Search for the cell housing the specified text and yield its [X, Y] center coordinate. 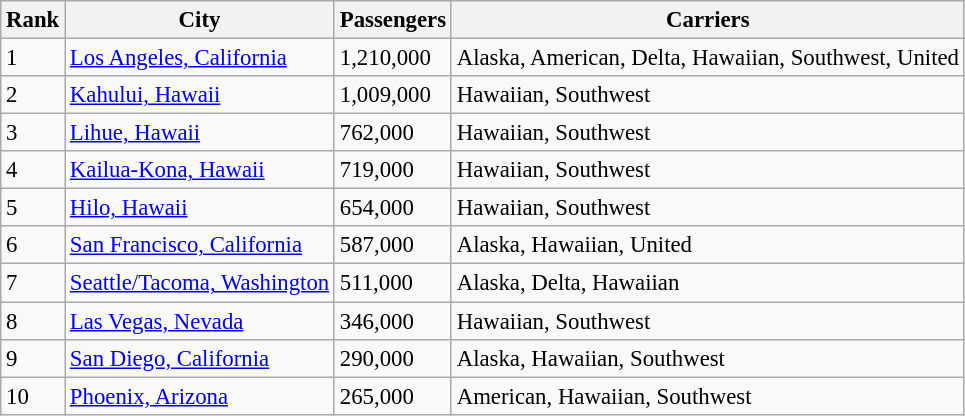
Lihue, Hawaii [200, 133]
587,000 [392, 245]
Los Angeles, California [200, 58]
1,009,000 [392, 95]
San Diego, California [200, 358]
Rank [33, 20]
City [200, 20]
Alaska, Hawaiian, Southwest [708, 358]
Kahului, Hawaii [200, 95]
9 [33, 358]
4 [33, 170]
511,000 [392, 283]
Alaska, Delta, Hawaiian [708, 283]
1 [33, 58]
290,000 [392, 358]
346,000 [392, 321]
American, Hawaiian, Southwest [708, 396]
Alaska, American, Delta, Hawaiian, Southwest, United [708, 58]
5 [33, 208]
2 [33, 95]
3 [33, 133]
719,000 [392, 170]
10 [33, 396]
6 [33, 245]
Phoenix, Arizona [200, 396]
Hilo, Hawaii [200, 208]
Las Vegas, Nevada [200, 321]
Alaska, Hawaiian, United [708, 245]
Passengers [392, 20]
1,210,000 [392, 58]
762,000 [392, 133]
7 [33, 283]
8 [33, 321]
San Francisco, California [200, 245]
654,000 [392, 208]
Seattle/Tacoma, Washington [200, 283]
Carriers [708, 20]
Kailua-Kona, Hawaii [200, 170]
265,000 [392, 396]
